Return (X, Y) of the center of cell containing provided text 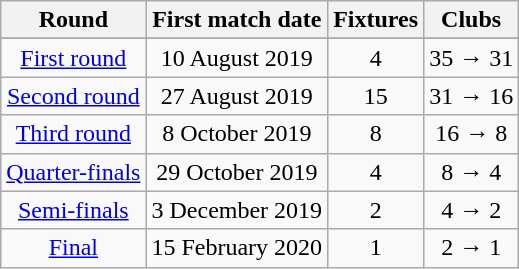
15 (376, 96)
Quarter-finals (74, 172)
3 December 2019 (237, 210)
Final (74, 248)
Third round (74, 134)
4 → 2 (472, 210)
Clubs (472, 20)
35 → 31 (472, 58)
Second round (74, 96)
2 (376, 210)
16 → 8 (472, 134)
15 February 2020 (237, 248)
27 August 2019 (237, 96)
1 (376, 248)
First round (74, 58)
Round (74, 20)
8 (376, 134)
First match date (237, 20)
8 → 4 (472, 172)
Semi-finals (74, 210)
29 October 2019 (237, 172)
8 October 2019 (237, 134)
31 → 16 (472, 96)
Fixtures (376, 20)
10 August 2019 (237, 58)
2 → 1 (472, 248)
